Return the [X, Y] coordinate for the center point of the cell that contains the specified text.  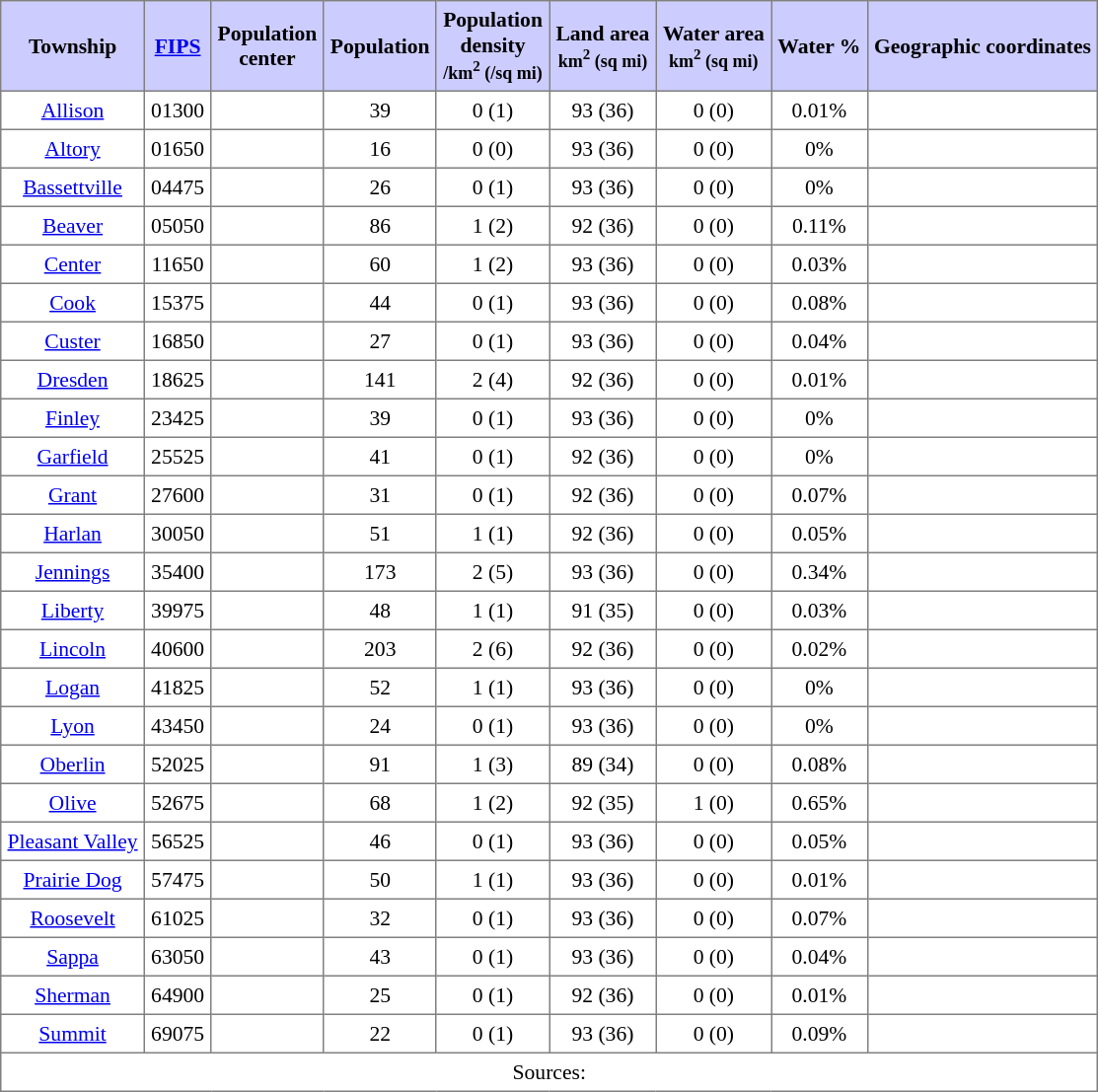
Finley [73, 418]
141 [380, 379]
56525 [178, 840]
Logan [73, 687]
41825 [178, 687]
Jennings [73, 572]
FIPS [178, 46]
89 (34) [603, 764]
31 [380, 495]
40600 [178, 649]
26 [380, 187]
Prairie Dog [73, 880]
Water areakm2 (sq mi) [713, 46]
Oberlin [73, 764]
92 (35) [603, 803]
44 [380, 302]
Lincoln [73, 649]
173 [380, 572]
0.02% [820, 649]
41 [380, 456]
16850 [178, 341]
48 [380, 610]
Dresden [73, 379]
86 [380, 225]
Beaver [73, 225]
Liberty [73, 610]
52 [380, 687]
Garfield [73, 456]
61025 [178, 917]
39975 [178, 610]
68 [380, 803]
Land areakm2 (sq mi) [603, 46]
Sappa [73, 957]
27600 [178, 495]
Sherman [73, 994]
Allison [73, 110]
52025 [178, 764]
Olive [73, 803]
15375 [178, 302]
51 [380, 533]
0.09% [820, 1034]
Center [73, 264]
Township [73, 46]
Roosevelt [73, 917]
60 [380, 264]
Populationdensity/km2 (/sq mi) [492, 46]
35400 [178, 572]
Summit [73, 1034]
64900 [178, 994]
01650 [178, 148]
91 [380, 764]
01300 [178, 110]
32 [380, 917]
11650 [178, 264]
69075 [178, 1034]
Bassettville [73, 187]
203 [380, 649]
Water % [820, 46]
2 (4) [492, 379]
1 (0) [713, 803]
43450 [178, 726]
22 [380, 1034]
50 [380, 880]
16 [380, 148]
63050 [178, 957]
91 (35) [603, 610]
Custer [73, 341]
Sources: [549, 1071]
46 [380, 840]
2 (5) [492, 572]
18625 [178, 379]
25525 [178, 456]
04475 [178, 187]
0.11% [820, 225]
0.34% [820, 572]
25 [380, 994]
Harlan [73, 533]
1 (3) [492, 764]
05050 [178, 225]
23425 [178, 418]
Population [380, 46]
Geographic coordinates [983, 46]
43 [380, 957]
52675 [178, 803]
27 [380, 341]
0.65% [820, 803]
30050 [178, 533]
Altory [73, 148]
24 [380, 726]
Grant [73, 495]
Cook [73, 302]
Lyon [73, 726]
Populationcenter [267, 46]
2 (6) [492, 649]
Pleasant Valley [73, 840]
57475 [178, 880]
